Capture the cell that displays the provided text and extract its [x, y] central coordinate. 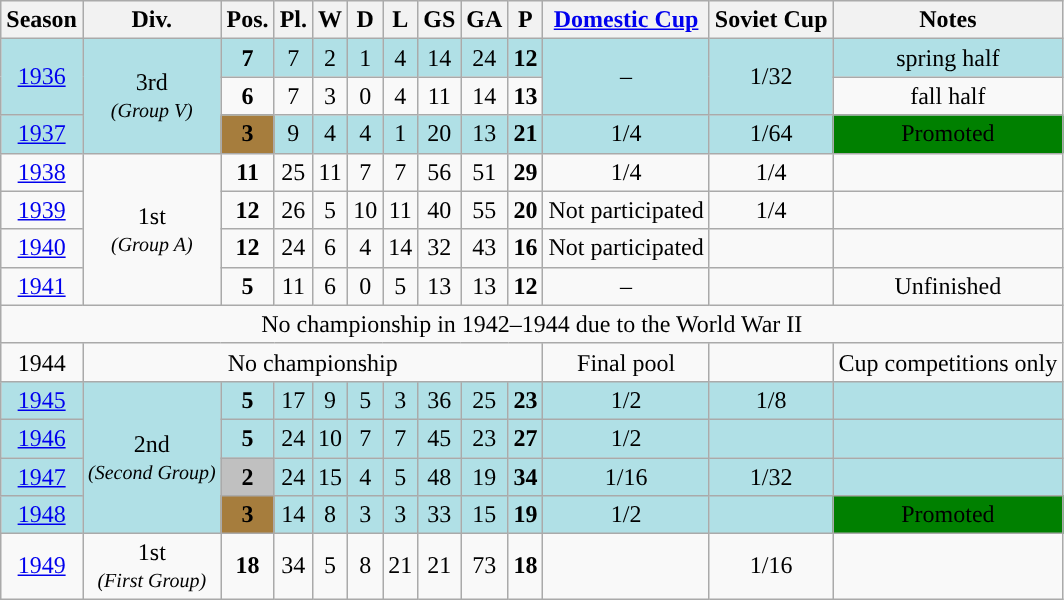
L [400, 20]
51 [484, 172]
33 [440, 515]
P [526, 20]
W [330, 20]
55 [484, 210]
1941 [42, 286]
Notes [948, 20]
Season [42, 20]
1/64 [771, 134]
40 [440, 210]
Div. [152, 20]
No championship in 1942–1944 due to the World War II [532, 324]
36 [440, 400]
D [366, 20]
Pos. [248, 20]
1946 [42, 438]
Cup competitions only [948, 362]
1st(First Group) [152, 566]
29 [526, 172]
spring half [948, 58]
1st(Group A) [152, 229]
GS [440, 20]
3rd(Group V) [152, 96]
Soviet Cup [771, 20]
Pl. [293, 20]
Domestic Cup [626, 20]
1944 [42, 362]
1938 [42, 172]
48 [440, 477]
1939 [42, 210]
1949 [42, 566]
27 [526, 438]
1945 [42, 400]
GA [484, 20]
1/8 [771, 400]
1940 [42, 248]
32 [440, 248]
2nd(Second Group) [152, 457]
1937 [42, 134]
43 [484, 248]
Unfinished [948, 286]
1947 [42, 477]
56 [440, 172]
26 [293, 210]
fall half [948, 96]
No championship [312, 362]
17 [293, 400]
16 [526, 248]
Final pool [626, 362]
1948 [42, 515]
73 [484, 566]
45 [440, 438]
1936 [42, 77]
